From the cell containing the given text, extract its center point as (x, y) coordinate. 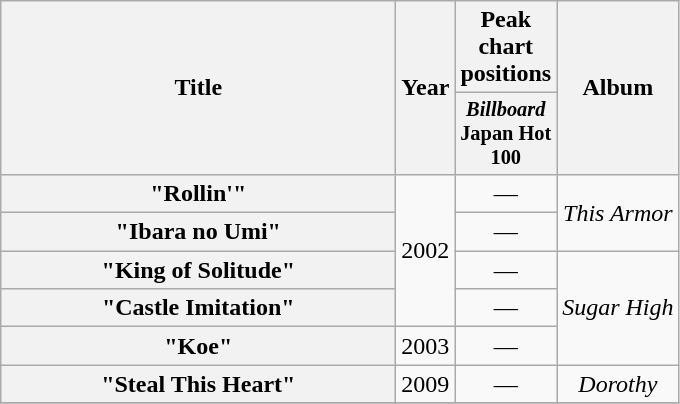
Album (618, 88)
2009 (426, 384)
"Rollin'" (198, 193)
Billboard Japan Hot 100 (506, 134)
Dorothy (618, 384)
Sugar High (618, 308)
"Steal This Heart" (198, 384)
"King of Solitude" (198, 270)
This Armor (618, 212)
"Castle Imitation" (198, 308)
"Koe" (198, 346)
Year (426, 88)
Peak chart positions (506, 47)
"Ibara no Umi" (198, 232)
2002 (426, 250)
2003 (426, 346)
Title (198, 88)
